Pinpoint the cell where the given text exists, returning its (x, y) midpoint coordinate. 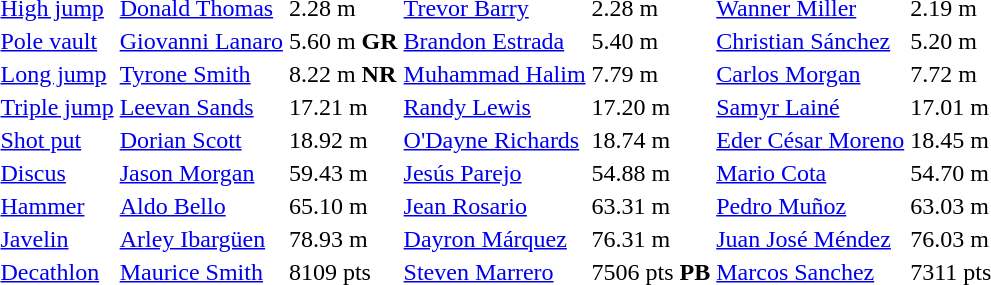
5.40 m (651, 41)
5.60 m GR (343, 41)
Juan José Méndez (810, 239)
78.93 m (343, 239)
Samyr Lainé (810, 107)
65.10 m (343, 206)
Mario Cota (810, 173)
Brandon Estrada (494, 41)
Muhammad Halim (494, 74)
Jason Morgan (201, 173)
Pedro Muñoz (810, 206)
Jesús Parejo (494, 173)
8.22 m NR (343, 74)
Tyrone Smith (201, 74)
18.92 m (343, 140)
Aldo Bello (201, 206)
59.43 m (343, 173)
63.31 m (651, 206)
Eder César Moreno (810, 140)
O'Dayne Richards (494, 140)
17.20 m (651, 107)
Arley Ibargüen (201, 239)
Dayron Márquez (494, 239)
76.31 m (651, 239)
Leevan Sands (201, 107)
Carlos Morgan (810, 74)
Randy Lewis (494, 107)
Giovanni Lanaro (201, 41)
Jean Rosario (494, 206)
18.74 m (651, 140)
17.21 m (343, 107)
7.79 m (651, 74)
54.88 m (651, 173)
Dorian Scott (201, 140)
Christian Sánchez (810, 41)
